Return [x, y] of the center of cell containing provided text 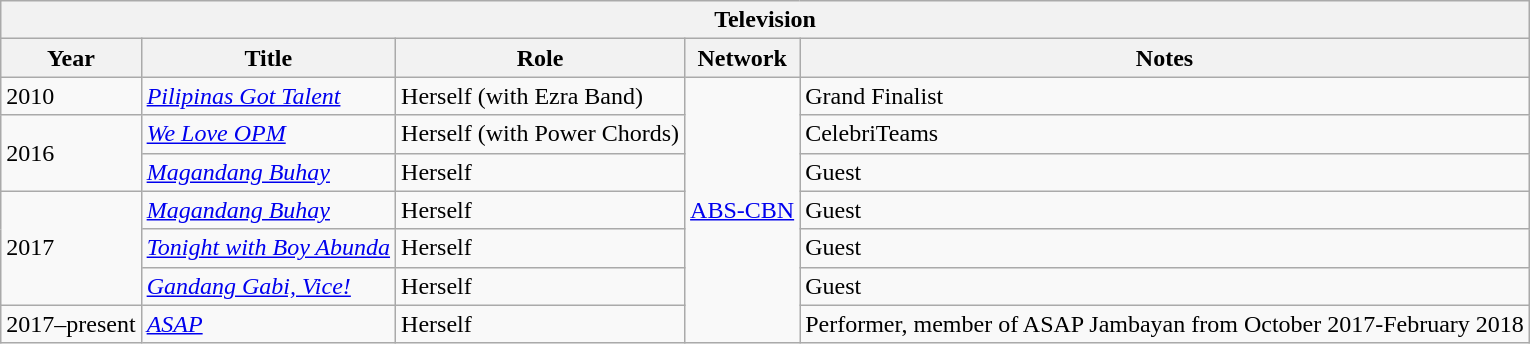
CelebriTeams [1165, 134]
Herself (with Ezra Band) [540, 96]
ASAP [268, 324]
Network [742, 58]
2017–present [71, 324]
Notes [1165, 58]
Television [766, 20]
2016 [71, 153]
Grand Finalist [1165, 96]
Role [540, 58]
2017 [71, 248]
ABS-CBN [742, 210]
Pilipinas Got Talent [268, 96]
Year [71, 58]
Gandang Gabi, Vice! [268, 286]
Herself (with Power Chords) [540, 134]
We Love OPM [268, 134]
Performer, member of ASAP Jambayan from October 2017-February 2018 [1165, 324]
Title [268, 58]
2010 [71, 96]
Tonight with Boy Abunda [268, 248]
